Pinpoint the cell where the given text exists, returning its (x, y) midpoint coordinate. 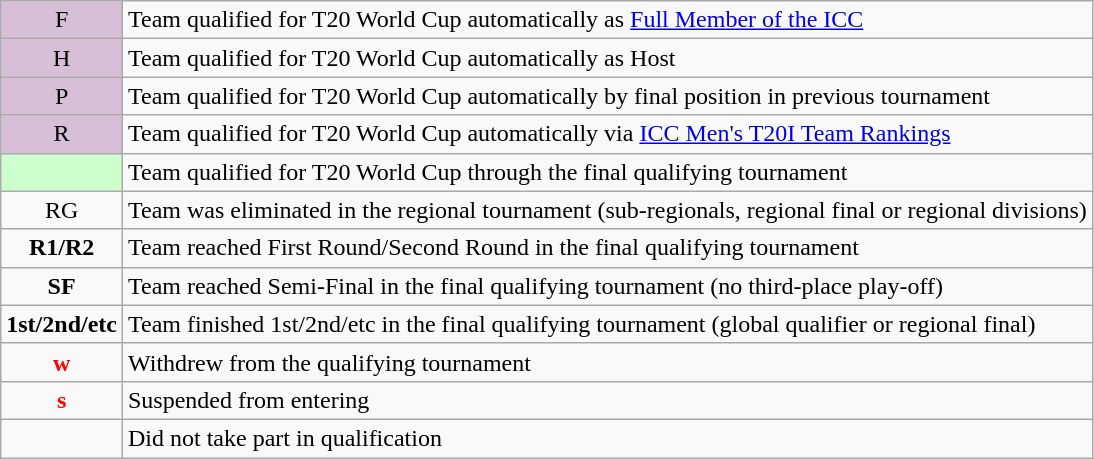
Team qualified for T20 World Cup automatically via ICC Men's T20I Team Rankings (607, 134)
P (62, 96)
Team qualified for T20 World Cup through the final qualifying tournament (607, 172)
Team finished 1st/2nd/etc in the final qualifying tournament (global qualifier or regional final) (607, 324)
Team qualified for T20 World Cup automatically as Host (607, 58)
F (62, 20)
1st/2nd/etc (62, 324)
Did not take part in qualification (607, 438)
Team reached First Round/Second Round in the final qualifying tournament (607, 248)
s (62, 400)
Team qualified for T20 World Cup automatically by final position in previous tournament (607, 96)
Withdrew from the qualifying tournament (607, 362)
R (62, 134)
w (62, 362)
Team reached Semi-Final in the final qualifying tournament (no third-place play-off) (607, 286)
R1/R2 (62, 248)
RG (62, 210)
SF (62, 286)
H (62, 58)
Suspended from entering (607, 400)
Team qualified for T20 World Cup automatically as Full Member of the ICC (607, 20)
Team was eliminated in the regional tournament (sub-regionals, regional final or regional divisions) (607, 210)
